Search for the cell housing the specified text and yield its [x, y] center coordinate. 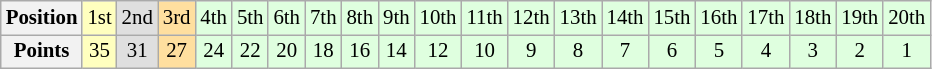
15th [672, 18]
18 [324, 51]
12 [438, 51]
11th [484, 18]
5 [718, 51]
9 [532, 51]
35 [99, 51]
9th [396, 18]
24 [214, 51]
2nd [138, 18]
6th [286, 18]
10th [438, 18]
3 [812, 51]
1 [906, 51]
Position [42, 18]
31 [138, 51]
3rd [177, 18]
12th [532, 18]
22 [250, 51]
4 [766, 51]
14th [626, 18]
16 [360, 51]
4th [214, 18]
20th [906, 18]
7 [626, 51]
14 [396, 51]
13th [578, 18]
Points [42, 51]
1st [99, 18]
7th [324, 18]
8 [578, 51]
18th [812, 18]
19th [860, 18]
10 [484, 51]
8th [360, 18]
20 [286, 51]
2 [860, 51]
17th [766, 18]
6 [672, 51]
27 [177, 51]
16th [718, 18]
5th [250, 18]
